Scan for the cell matching the given text and deliver its (X, Y) coordinate at center. 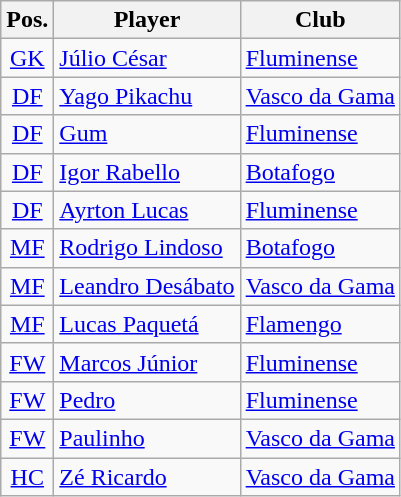
Pos. (28, 20)
Gum (147, 134)
Leandro Desábato (147, 286)
Club (320, 20)
GK (28, 58)
Marcos Júnior (147, 362)
Yago Pikachu (147, 96)
Pedro (147, 400)
Ayrton Lucas (147, 210)
Paulinho (147, 438)
Player (147, 20)
Flamengo (320, 324)
Lucas Paquetá (147, 324)
Zé Ricardo (147, 477)
Júlio César (147, 58)
Igor Rabello (147, 172)
HC (28, 477)
Rodrigo Lindoso (147, 248)
